Determine the (x, y) coordinate at the center of the cell enclosing the given text.  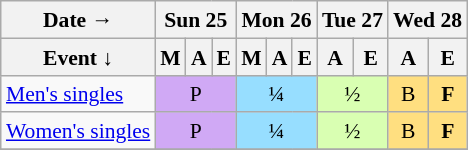
Mon 26 (276, 20)
Event ↓ (78, 56)
Women's singles (78, 130)
Sun 25 (196, 20)
Tue 27 (352, 20)
Men's singles (78, 94)
Wed 28 (428, 20)
Date → (78, 20)
